Capture the cell that displays the provided text and extract its [X, Y] central coordinate. 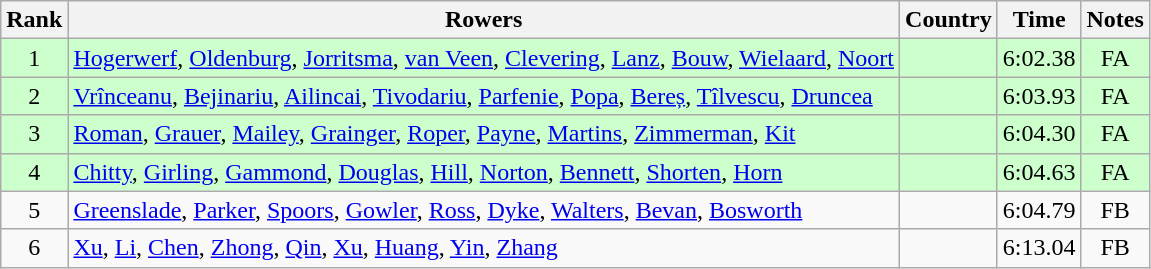
6:04.63 [1039, 172]
5 [34, 210]
1 [34, 58]
Rowers [484, 20]
Vrînceanu, Bejinariu, Ailincai, Tivodariu, Parfenie, Popa, Bereș, Tîlvescu, Druncea [484, 96]
Hogerwerf, Oldenburg, Jorritsma, van Veen, Clevering, Lanz, Bouw, Wielaard, Noort [484, 58]
Roman, Grauer, Mailey, Grainger, Roper, Payne, Martins, Zimmerman, Kit [484, 134]
Xu, Li, Chen, Zhong, Qin, Xu, Huang, Yin, Zhang [484, 248]
6:13.04 [1039, 248]
Chitty, Girling, Gammond, Douglas, Hill, Norton, Bennett, Shorten, Horn [484, 172]
Country [949, 20]
Greenslade, Parker, Spoors, Gowler, Ross, Dyke, Walters, Bevan, Bosworth [484, 210]
4 [34, 172]
6:03.93 [1039, 96]
Notes [1115, 20]
6:02.38 [1039, 58]
3 [34, 134]
6:04.79 [1039, 210]
6 [34, 248]
6:04.30 [1039, 134]
Time [1039, 20]
2 [34, 96]
Rank [34, 20]
